Extract the [x, y] coordinate from the center of the cell holding the provided text.  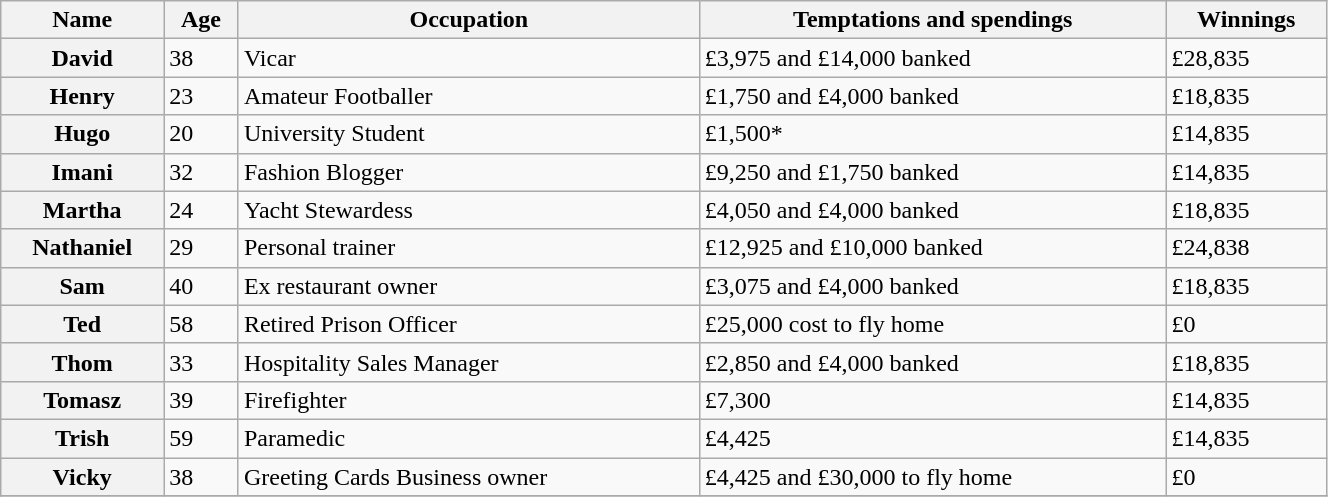
20 [202, 134]
39 [202, 400]
40 [202, 286]
29 [202, 248]
£25,000 cost to fly home [932, 324]
Winnings [1246, 20]
58 [202, 324]
£24,838 [1246, 248]
Trish [82, 438]
£3,075 and £4,000 banked [932, 286]
Temptations and spendings [932, 20]
Personal trainer [468, 248]
£1,500* [932, 134]
Age [202, 20]
Amateur Footballer [468, 96]
£9,250 and £1,750 banked [932, 172]
24 [202, 210]
University Student [468, 134]
Martha [82, 210]
£28,835 [1246, 58]
Henry [82, 96]
Ex restaurant owner [468, 286]
Tomasz [82, 400]
Name [82, 20]
Thom [82, 362]
£4,050 and £4,000 banked [932, 210]
£3,975 and £14,000 banked [932, 58]
Fashion Blogger [468, 172]
£4,425 and £30,000 to fly home [932, 477]
Vicky [82, 477]
£2,850 and £4,000 banked [932, 362]
Hugo [82, 134]
Paramedic [468, 438]
23 [202, 96]
£4,425 [932, 438]
59 [202, 438]
32 [202, 172]
£12,925 and £10,000 banked [932, 248]
Occupation [468, 20]
Sam [82, 286]
Hospitality Sales Manager [468, 362]
33 [202, 362]
Imani [82, 172]
£7,300 [932, 400]
£1,750 and £4,000 banked [932, 96]
Vicar [468, 58]
David [82, 58]
Firefighter [468, 400]
Nathaniel [82, 248]
Retired Prison Officer [468, 324]
Yacht Stewardess [468, 210]
Greeting Cards Business owner [468, 477]
Ted [82, 324]
